Provide the [x, y] coordinate of the cell's center where the given text is located.  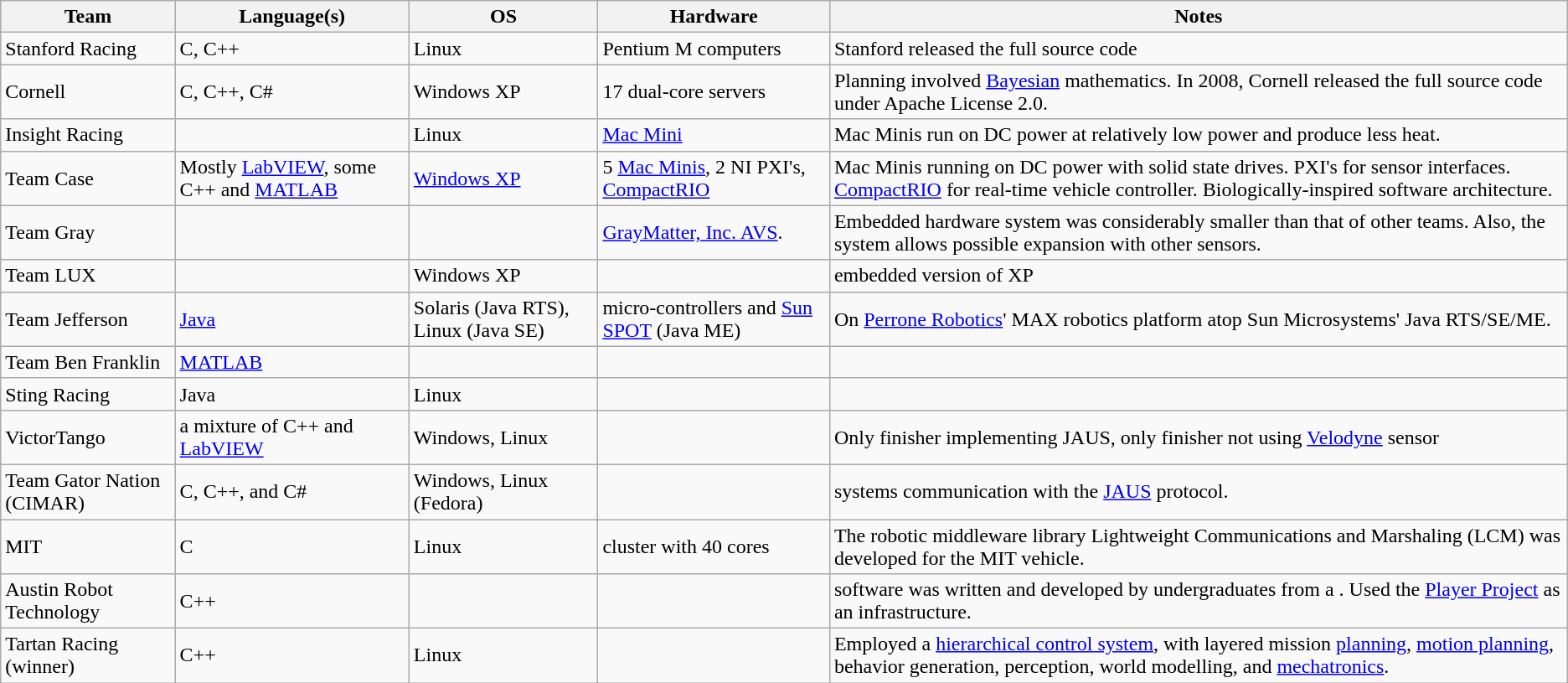
embedded version of XP [1198, 276]
MIT [88, 546]
Team Jefferson [88, 318]
Team Gator Nation (CIMAR) [88, 491]
Cornell [88, 92]
a mixture of C++ and LabVIEW [291, 437]
Team Ben Franklin [88, 362]
Hardware [714, 17]
The robotic middleware library Lightweight Communications and Marshaling (LCM) was developed for the MIT vehicle. [1198, 546]
Only finisher implementing JAUS, only finisher not using Velodyne sensor [1198, 437]
5 Mac Minis, 2 NI PXI's, CompactRIO [714, 178]
Tartan Racing (winner) [88, 655]
Mostly LabVIEW, some C++ and MATLAB [291, 178]
C, C++ [291, 49]
MATLAB [291, 362]
17 dual-core servers [714, 92]
Insight Racing [88, 135]
Solaris (Java RTS), Linux (Java SE) [503, 318]
Windows, Linux (Fedora) [503, 491]
cluster with 40 cores [714, 546]
VictorTango [88, 437]
Sting Racing [88, 394]
software was written and developed by undergraduates from a . Used the Player Project as an infrastructure. [1198, 602]
Embedded hardware system was considerably smaller than that of other teams. Also, the system allows possible expansion with other sensors. [1198, 233]
Team [88, 17]
Language(s) [291, 17]
GrayMatter, Inc. AVS. [714, 233]
Austin Robot Technology [88, 602]
Mac Mini [714, 135]
systems communication with the JAUS protocol. [1198, 491]
Planning involved Bayesian mathematics. In 2008, Cornell released the full source code under Apache License 2.0. [1198, 92]
Notes [1198, 17]
Team Case [88, 178]
C, C++, C# [291, 92]
OS [503, 17]
Stanford released the full source code [1198, 49]
C, C++, and C# [291, 491]
Team Gray [88, 233]
On Perrone Robotics' MAX robotics platform atop Sun Microsystems' Java RTS/SE/ME. [1198, 318]
C [291, 546]
Pentium M computers [714, 49]
Mac Minis run on DC power at relatively low power and produce less heat. [1198, 135]
micro-controllers and Sun SPOT (Java ME) [714, 318]
Stanford Racing [88, 49]
Windows, Linux [503, 437]
Team LUX [88, 276]
